Capture the cell that displays the provided text and extract its [X, Y] central coordinate. 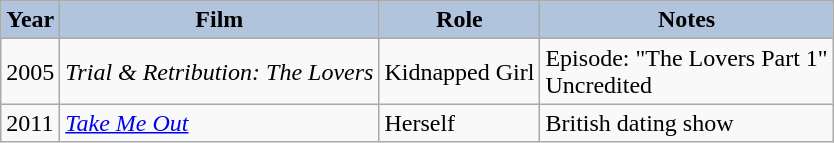
Notes [686, 20]
2011 [30, 123]
Role [460, 20]
Trial & Retribution: The Lovers [220, 72]
Film [220, 20]
2005 [30, 72]
Take Me Out [220, 123]
Herself [460, 123]
Year [30, 20]
Episode: "The Lovers Part 1" Uncredited [686, 72]
British dating show [686, 123]
Kidnapped Girl [460, 72]
